Scan for the cell matching the given text and deliver its (x, y) coordinate at center. 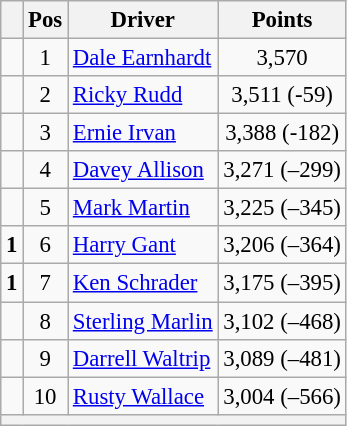
9 (46, 358)
3,570 (282, 58)
3 (46, 133)
3,175 (–395) (282, 283)
3,388 (-182) (282, 133)
Sterling Marlin (143, 321)
7 (46, 283)
Harry Gant (143, 245)
Points (282, 20)
8 (46, 321)
3,511 (-59) (282, 95)
Ernie Irvan (143, 133)
3,271 (–299) (282, 170)
Ricky Rudd (143, 95)
Ken Schrader (143, 283)
Driver (143, 20)
Dale Earnhardt (143, 58)
6 (46, 245)
2 (46, 95)
Mark Martin (143, 208)
10 (46, 396)
3,004 (–566) (282, 396)
Darrell Waltrip (143, 358)
3,102 (–468) (282, 321)
3,206 (–364) (282, 245)
Davey Allison (143, 170)
4 (46, 170)
Pos (46, 20)
5 (46, 208)
3,225 (–345) (282, 208)
Rusty Wallace (143, 396)
3,089 (–481) (282, 358)
